Return the [x, y] coordinate for the center point of the cell that contains the specified text.  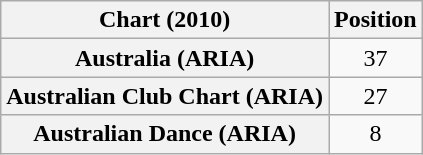
37 [375, 58]
Position [375, 20]
8 [375, 134]
Australian Dance (ARIA) [165, 134]
Australian Club Chart (ARIA) [165, 96]
27 [375, 96]
Australia (ARIA) [165, 58]
Chart (2010) [165, 20]
